Return the [X, Y] coordinate for the center point of the cell that contains the specified text.  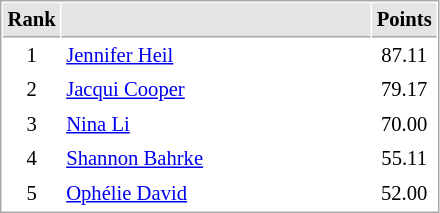
5 [32, 194]
55.11 [404, 158]
79.17 [404, 90]
Jacqui Cooper [216, 90]
1 [32, 56]
Ophélie David [216, 194]
Points [404, 20]
70.00 [404, 124]
2 [32, 90]
52.00 [404, 194]
Nina Li [216, 124]
Rank [32, 20]
Jennifer Heil [216, 56]
3 [32, 124]
4 [32, 158]
87.11 [404, 56]
Shannon Bahrke [216, 158]
